Extract the (x, y) coordinate from the center of the cell holding the provided text.  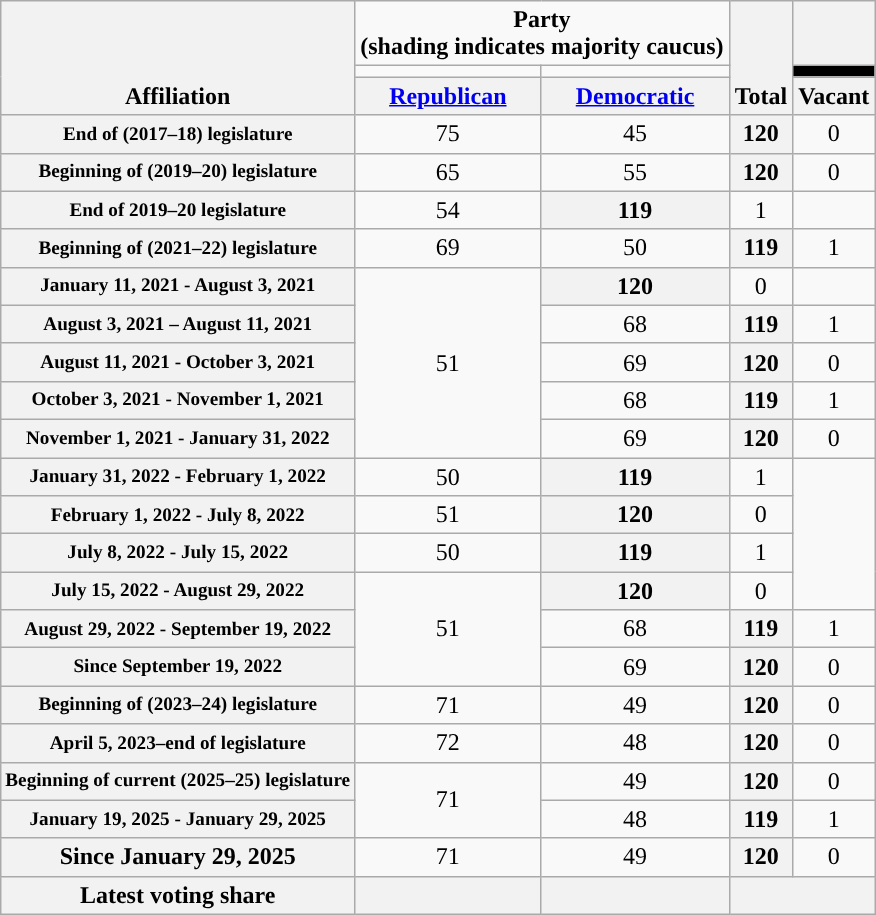
August 11, 2021 - October 3, 2021 (178, 362)
February 1, 2022 - July 8, 2022 (178, 515)
Total (761, 58)
End of 2019–20 legislature (178, 210)
Beginning of (2023–24) legislature (178, 705)
75 (448, 134)
July 15, 2022 - August 29, 2022 (178, 591)
January 19, 2025 - January 29, 2025 (178, 819)
April 5, 2023–end of legislature (178, 743)
Latest voting share (178, 895)
Since January 29, 2025 (178, 857)
65 (448, 172)
72 (448, 743)
45 (635, 134)
January 31, 2022 - February 1, 2022 (178, 477)
August 29, 2022 - September 19, 2022 (178, 629)
55 (635, 172)
October 3, 2021 - November 1, 2021 (178, 400)
August 3, 2021 – August 11, 2021 (178, 324)
July 8, 2022 - July 15, 2022 (178, 553)
Party (shading indicates majority caucus) (542, 34)
November 1, 2021 - January 31, 2022 (178, 438)
Beginning of current (2025–25) legislature (178, 781)
54 (448, 210)
Beginning of (2019–20) legislature (178, 172)
Republican (448, 96)
Beginning of (2021–22) legislature (178, 248)
End of (2017–18) legislature (178, 134)
January 11, 2021 - August 3, 2021 (178, 286)
Since September 19, 2022 (178, 667)
Vacant (834, 96)
Affiliation (178, 58)
Democratic (635, 96)
